Search for the cell housing the specified text and yield its [X, Y] center coordinate. 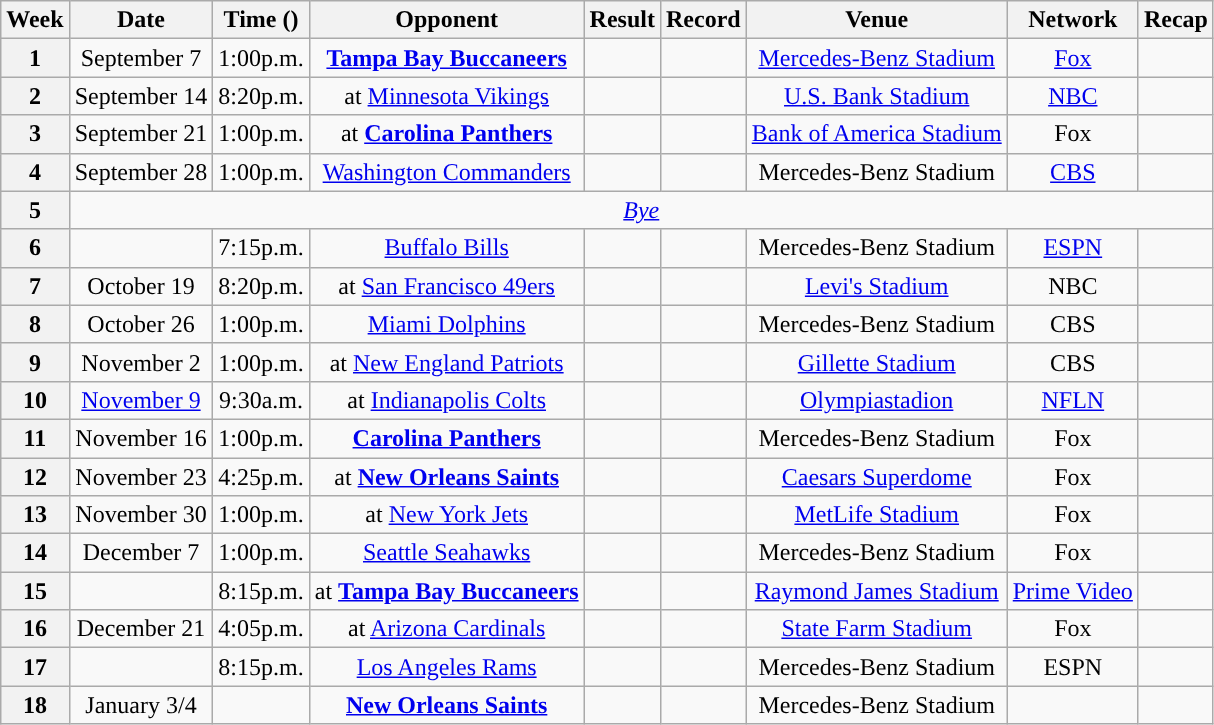
November 30 [141, 515]
September 28 [141, 172]
Levi's Stadium [876, 286]
2 [35, 96]
14 [35, 553]
9 [35, 362]
Los Angeles Rams [446, 667]
Bank of America Stadium [876, 134]
NFLN [1072, 400]
October 26 [141, 324]
at New York Jets [446, 515]
Miami Dolphins [446, 324]
September 7 [141, 58]
at New Orleans Saints [446, 477]
6 [35, 248]
Bye [641, 210]
Buffalo Bills [446, 248]
Seattle Seahawks [446, 553]
at San Francisco 49ers [446, 286]
October 19 [141, 286]
Raymond James Stadium [876, 591]
Washington Commanders [446, 172]
12 [35, 477]
4:25p.m. [261, 477]
at Indianapolis Colts [446, 400]
Prime Video [1072, 591]
November 16 [141, 438]
December 21 [141, 629]
8 [35, 324]
Caesars Superdome [876, 477]
Opponent [446, 20]
Date [141, 20]
15 [35, 591]
Tampa Bay Buccaneers [446, 58]
December 7 [141, 553]
4 [35, 172]
at Arizona Cardinals [446, 629]
State Farm Stadium [876, 629]
10 [35, 400]
1 [35, 58]
September 21 [141, 134]
at New England Patriots [446, 362]
7 [35, 286]
Recap [1176, 20]
Network [1072, 20]
3 [35, 134]
November 23 [141, 477]
Record [703, 20]
at Carolina Panthers [446, 134]
Result [622, 20]
Gillette Stadium [876, 362]
Time () [261, 20]
7:15p.m. [261, 248]
November 2 [141, 362]
at Minnesota Vikings [446, 96]
September 14 [141, 96]
4:05p.m. [261, 629]
Olympiastadion [876, 400]
November 9 [141, 400]
9:30a.m. [261, 400]
at Tampa Bay Buccaneers [446, 591]
Week [35, 20]
MetLife Stadium [876, 515]
New Orleans Saints [446, 705]
January 3/4 [141, 705]
Venue [876, 20]
11 [35, 438]
16 [35, 629]
18 [35, 705]
17 [35, 667]
U.S. Bank Stadium [876, 96]
13 [35, 515]
5 [35, 210]
Carolina Panthers [446, 438]
